Capture the cell that displays the provided text and extract its [X, Y] central coordinate. 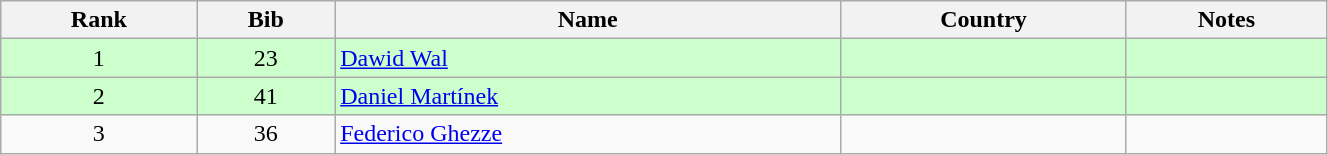
Rank [99, 20]
Notes [1226, 20]
36 [266, 134]
Name [588, 20]
2 [99, 96]
1 [99, 58]
Dawid Wal [588, 58]
Daniel Martínek [588, 96]
Country [984, 20]
Federico Ghezze [588, 134]
Bib [266, 20]
3 [99, 134]
23 [266, 58]
41 [266, 96]
